For the text-containing cell, return its midpoint in [X, Y] coordinate format. 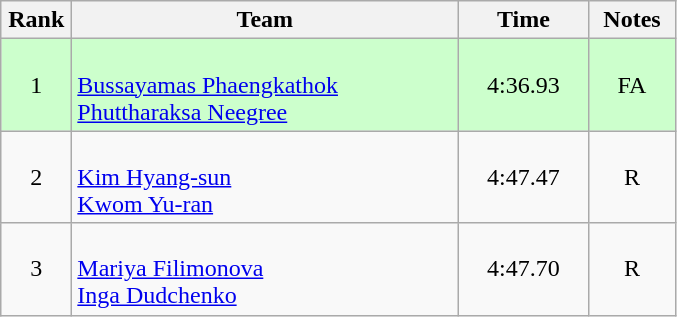
Rank [36, 20]
1 [36, 85]
Bussayamas PhaengkathokPhuttharaksa Neegree [265, 85]
3 [36, 269]
Time [524, 20]
Kim Hyang-sunKwom Yu-ran [265, 177]
4:47.70 [524, 269]
Team [265, 20]
Mariya FilimonovaInga Dudchenko [265, 269]
4:47.47 [524, 177]
Notes [632, 20]
4:36.93 [524, 85]
2 [36, 177]
FA [632, 85]
